Provide the (x, y) coordinate of the cell's center where the given text is located.  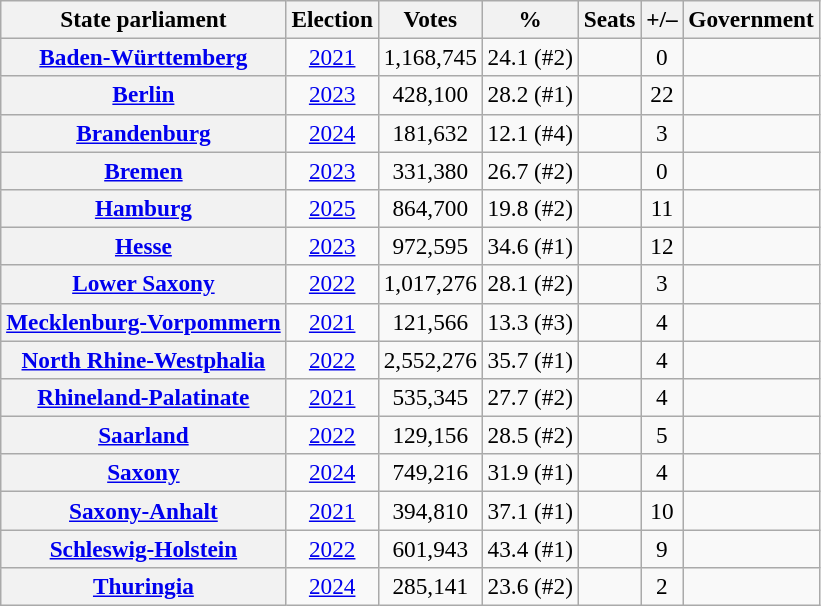
13.3 (#3) (530, 322)
Saxony (144, 473)
285,141 (430, 586)
43.4 (#1) (530, 548)
37.1 (#1) (530, 510)
1,017,276 (430, 284)
331,380 (430, 170)
Schleswig-Holstein (144, 548)
% (530, 19)
27.7 (#2) (530, 397)
11 (662, 208)
535,345 (430, 397)
121,566 (430, 322)
Saarland (144, 435)
Mecklenburg-Vorpommern (144, 322)
+/– (662, 19)
26.7 (#2) (530, 170)
22 (662, 95)
Brandenburg (144, 133)
35.7 (#1) (530, 359)
394,810 (430, 510)
28.2 (#1) (530, 95)
12.1 (#4) (530, 133)
Baden-Württemberg (144, 57)
12 (662, 246)
Election (332, 19)
Lower Saxony (144, 284)
Government (751, 19)
749,216 (430, 473)
Votes (430, 19)
31.9 (#1) (530, 473)
2 (662, 586)
129,156 (430, 435)
10 (662, 510)
28.1 (#2) (530, 284)
9 (662, 548)
28.5 (#2) (530, 435)
2,552,276 (430, 359)
Saxony-Anhalt (144, 510)
19.8 (#2) (530, 208)
34.6 (#1) (530, 246)
972,595 (430, 246)
Rhineland-Palatinate (144, 397)
24.1 (#2) (530, 57)
State parliament (144, 19)
Hamburg (144, 208)
23.6 (#2) (530, 586)
5 (662, 435)
North Rhine-Westphalia (144, 359)
Hesse (144, 246)
428,100 (430, 95)
Seats (610, 19)
Thuringia (144, 586)
2025 (332, 208)
601,943 (430, 548)
1,168,745 (430, 57)
181,632 (430, 133)
Bremen (144, 170)
Berlin (144, 95)
864,700 (430, 208)
